Pinpoint the cell where the given text exists, returning its (x, y) midpoint coordinate. 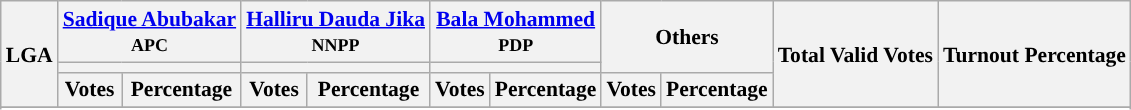
Total Valid Votes (856, 54)
LGA (30, 54)
Halliru Dauda JikaNNPP (336, 32)
Bala MohammedPDP (516, 32)
Sadique AbubakarAPC (150, 32)
Others (686, 36)
Turnout Percentage (1034, 54)
